Detect which cell encompasses the target text, then output its [x, y] center coordinate. 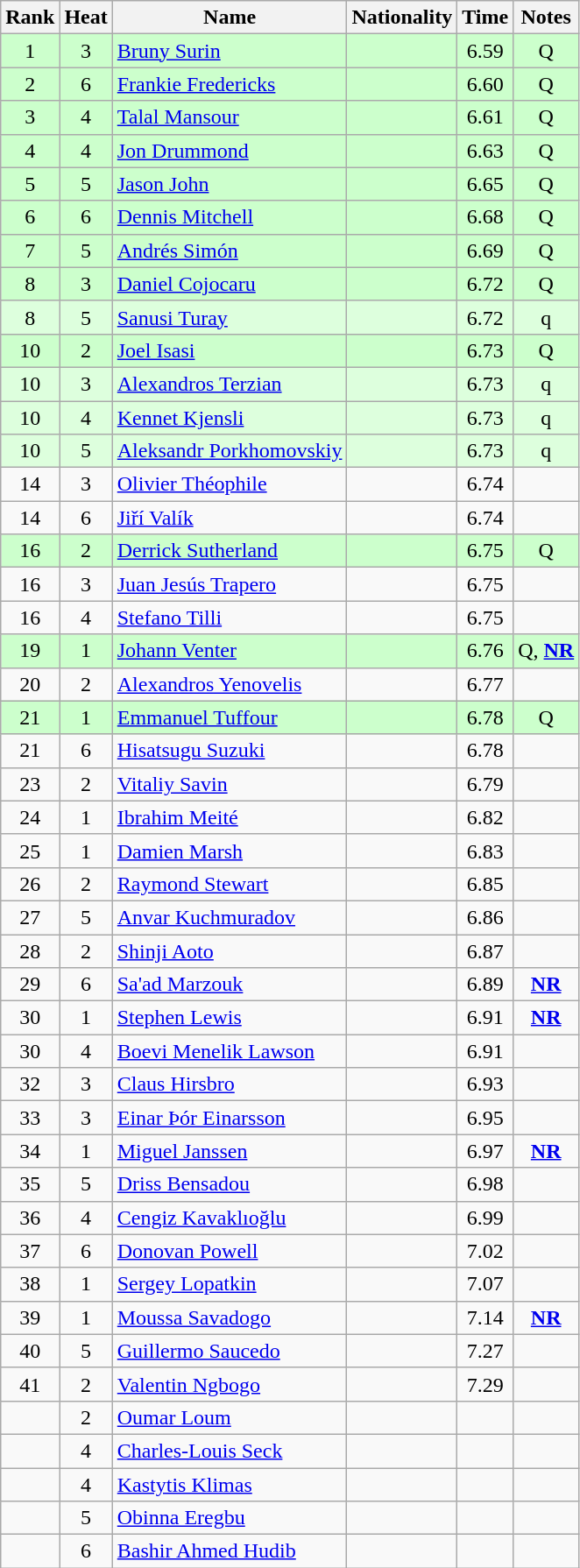
28 [30, 950]
6.98 [485, 1184]
7 [30, 251]
6.65 [485, 184]
Time [485, 18]
23 [30, 784]
7.14 [485, 1317]
7.07 [485, 1284]
Hisatsugu Suzuki [230, 751]
Notes [547, 18]
6.95 [485, 1118]
Alexandros Yenovelis [230, 684]
Boevi Menelik Lawson [230, 1051]
6.93 [485, 1084]
19 [30, 651]
24 [30, 817]
6.68 [485, 217]
Jon Drummond [230, 151]
Frankie Fredericks [230, 84]
6.79 [485, 784]
34 [30, 1151]
20 [30, 684]
Kastytis Klimas [230, 1485]
Dennis Mitchell [230, 217]
Charles-Louis Seck [230, 1451]
Aleksandr Porkhomovskiy [230, 451]
32 [30, 1084]
Cengiz Kavaklıoğlu [230, 1218]
Alexandros Terzian [230, 384]
40 [30, 1351]
6.87 [485, 950]
Shinji Aoto [230, 950]
Damien Marsh [230, 851]
Sa'ad Marzouk [230, 985]
Vitaliy Savin [230, 784]
6.69 [485, 251]
Obinna Eregbu [230, 1518]
6.83 [485, 851]
Donovan Powell [230, 1251]
Einar Þór Einarsson [230, 1118]
Rank [30, 18]
6.59 [485, 51]
Daniel Cojocaru [230, 284]
29 [30, 985]
Johann Venter [230, 651]
Miguel Janssen [230, 1151]
26 [30, 884]
Ibrahim Meité [230, 817]
Moussa Savadogo [230, 1317]
6.97 [485, 1151]
Talal Mansour [230, 117]
Olivier Théophile [230, 484]
33 [30, 1118]
25 [30, 851]
Jason John [230, 184]
Kennet Kjensli [230, 418]
6.85 [485, 884]
41 [30, 1384]
35 [30, 1184]
6.89 [485, 985]
Stefano Tilli [230, 618]
Juan Jesús Trapero [230, 584]
Sergey Lopatkin [230, 1284]
36 [30, 1218]
39 [30, 1317]
6.63 [485, 151]
Raymond Stewart [230, 884]
Bruny Surin [230, 51]
Jiří Valík [230, 518]
Stephen Lewis [230, 1018]
Derrick Sutherland [230, 551]
7.27 [485, 1351]
6.77 [485, 684]
Sanusi Turay [230, 317]
7.29 [485, 1384]
Bashir Ahmed Hudib [230, 1551]
6.76 [485, 651]
Heat [86, 18]
Q, NR [547, 651]
38 [30, 1284]
Claus Hirsbro [230, 1084]
Oumar Loum [230, 1417]
6.82 [485, 817]
Name [230, 18]
37 [30, 1251]
6.86 [485, 917]
Anvar Kuchmuradov [230, 917]
Nationality [402, 18]
Andrés Simón [230, 251]
6.99 [485, 1218]
Joel Isasi [230, 350]
Emmanuel Tuffour [230, 717]
6.60 [485, 84]
Guillermo Saucedo [230, 1351]
Valentin Ngbogo [230, 1384]
6.61 [485, 117]
Driss Bensadou [230, 1184]
7.02 [485, 1251]
27 [30, 917]
